Find where the given text appears and provide that cell's center as (x, y) coordinate. 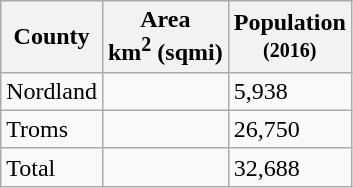
Population(2016) (290, 37)
Areakm2 (sqmi) (165, 37)
Nordland (52, 91)
Troms (52, 129)
Total (52, 167)
32,688 (290, 167)
County (52, 37)
5,938 (290, 91)
26,750 (290, 129)
